Return [X, Y] of the center of cell containing provided text 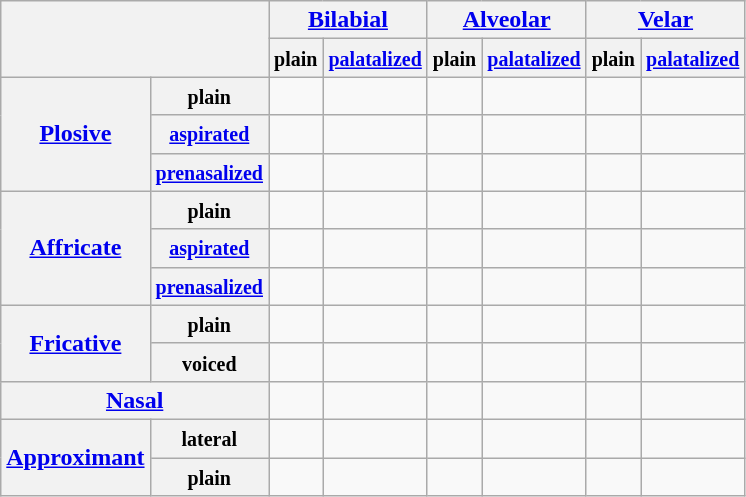
lateral [209, 438]
Approximant [76, 457]
voiced [209, 362]
Nasal [135, 400]
Fricative [76, 343]
Alveolar [506, 20]
Bilabial [348, 20]
Velar [666, 20]
Plosive [76, 134]
Affricate [76, 248]
